Capture the cell that displays the provided text and extract its [x, y] central coordinate. 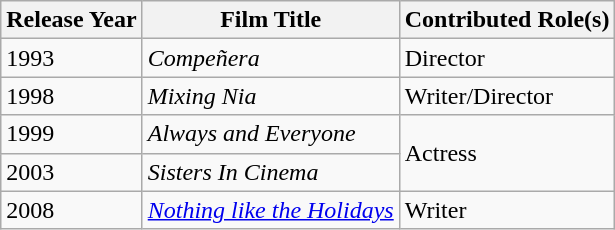
Writer/Director [507, 96]
2008 [72, 210]
Contributed Role(s) [507, 20]
Mixing Nia [270, 96]
Film Title [270, 20]
Nothing like the Holidays [270, 210]
2003 [72, 172]
Release Year [72, 20]
Always and Everyone [270, 134]
Director [507, 58]
Compeñera [270, 58]
1998 [72, 96]
Sisters In Cinema [270, 172]
Actress [507, 153]
Writer [507, 210]
1993 [72, 58]
1999 [72, 134]
